Provide the [x, y] coordinate of the cell's center where the given text is located.  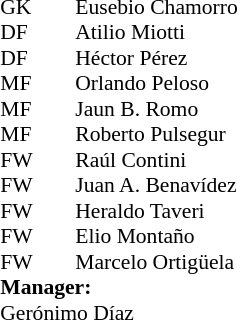
Juan A. Benavídez [156, 185]
Héctor Pérez [156, 58]
Atilio Miotti [156, 33]
Jaun B. Romo [156, 109]
Orlando Peloso [156, 83]
Marcelo Ortigüela [156, 262]
Raúl Contini [156, 160]
Roberto Pulsegur [156, 135]
Manager: [118, 287]
Elio Montaño [156, 237]
Heraldo Taveri [156, 211]
